Extract the [x, y] coordinate from the center of the cell holding the provided text.  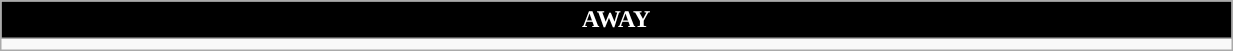
AWAY [616, 20]
